Output the (X, Y) coordinate of the center of the cell containing the given text.  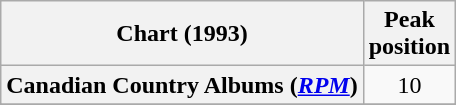
10 (409, 85)
Canadian Country Albums (RPM) (182, 85)
Chart (1993) (182, 34)
Peakposition (409, 34)
